Pinpoint the cell where the given text exists, returning its (x, y) midpoint coordinate. 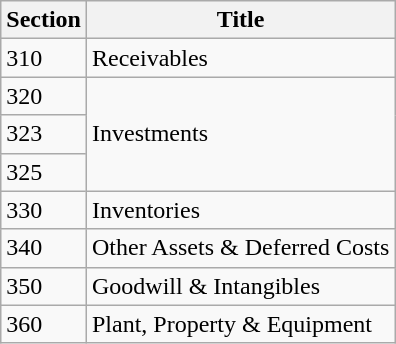
323 (44, 134)
360 (44, 324)
340 (44, 248)
310 (44, 58)
Plant, Property & Equipment (240, 324)
Inventories (240, 210)
Other Assets & Deferred Costs (240, 248)
Section (44, 20)
Goodwill & Intangibles (240, 286)
Title (240, 20)
Receivables (240, 58)
350 (44, 286)
325 (44, 172)
Investments (240, 134)
330 (44, 210)
320 (44, 96)
